Locate the cell with the specified text and output its [x, y] center coordinate. 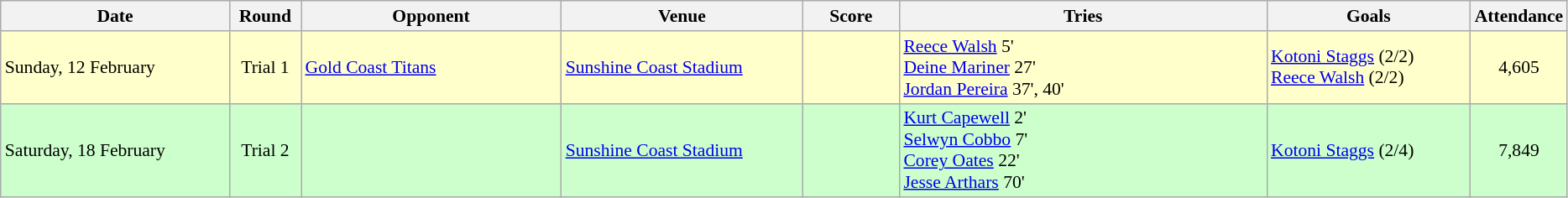
Opponent [431, 16]
Sunday, 12 February [116, 67]
Kotoni Staggs (2/4) [1368, 150]
Tries [1083, 16]
Goals [1368, 16]
Gold Coast Titans [431, 67]
Attendance [1519, 16]
Kotoni Staggs (2/2) Reece Walsh (2/2) [1368, 67]
Venue [682, 16]
Score [851, 16]
Saturday, 18 February [116, 150]
7,849 [1519, 150]
Kurt Capewell 2' Selwyn Cobbo 7' Corey Oates 22' Jesse Arthars 70' [1083, 150]
Trial 1 [265, 67]
Date [116, 16]
Reece Walsh 5' Deine Mariner 27' Jordan Pereira 37', 40' [1083, 67]
Round [265, 16]
4,605 [1519, 67]
Trial 2 [265, 150]
